Pinpoint the cell where the given text exists, returning its (x, y) midpoint coordinate. 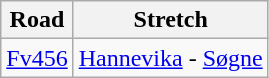
Hannevika - Søgne (170, 58)
Stretch (170, 20)
Fv456 (37, 58)
Road (37, 20)
